For the text-containing cell, return its midpoint in (x, y) coordinate format. 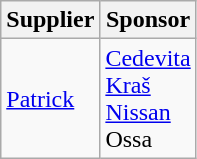
Cedevita Kraš NissanOssa (148, 98)
Patrick (50, 98)
Supplier (50, 20)
Sponsor (148, 20)
